From the cell containing the given text, extract its center point as (X, Y) coordinate. 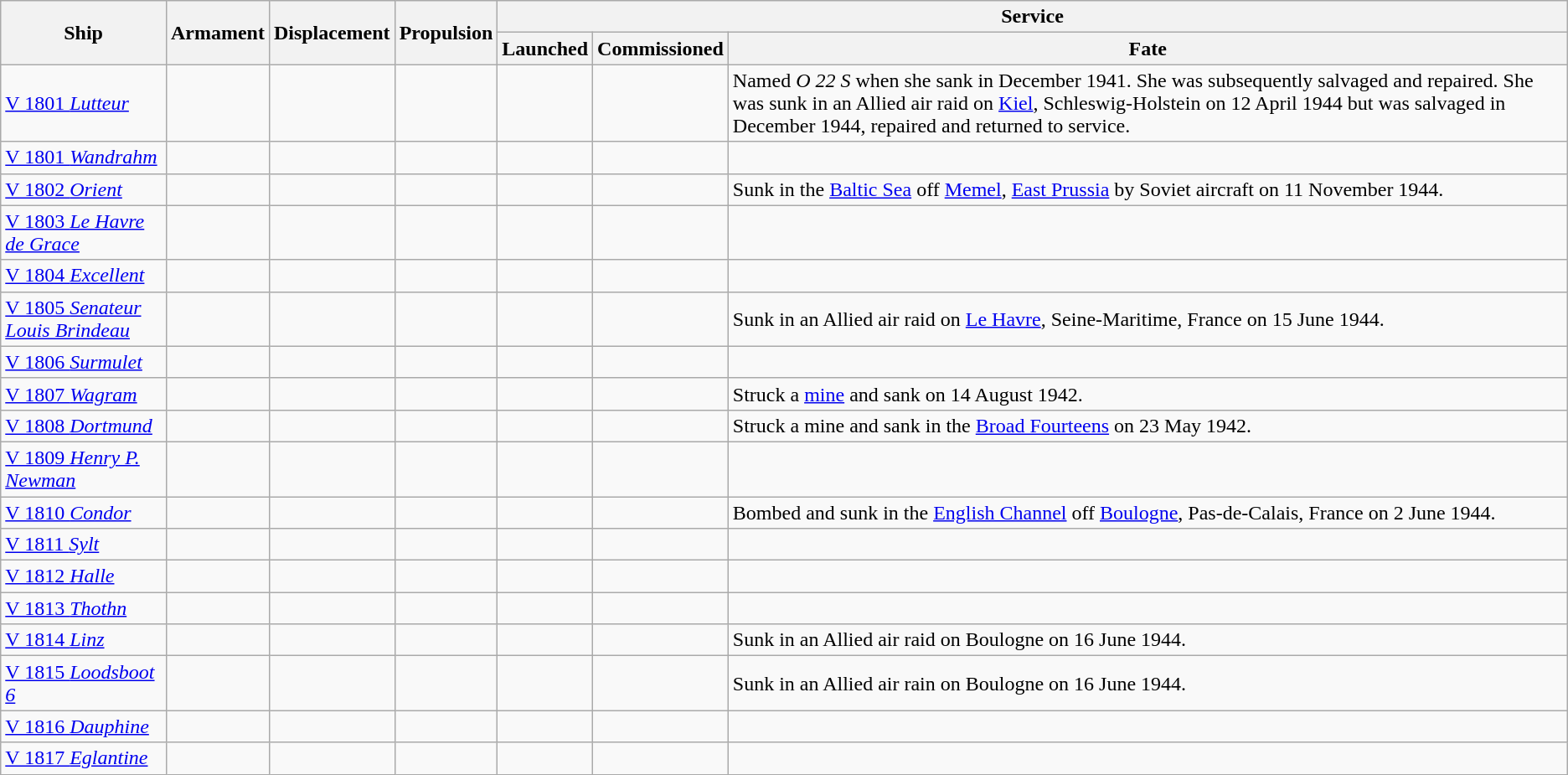
V 1814 Linz (84, 640)
V 1813 Thothn (84, 608)
V 1816 Dauphine (84, 726)
V 1812 Halle (84, 576)
V 1806 Surmulet (84, 362)
V 1805 Senateur Louis Brindeau (84, 318)
V 1811 Sylt (84, 545)
V 1801 Lutteur (84, 103)
V 1804 Excellent (84, 276)
V 1815 Loodsboot 6 (84, 684)
Sunk in an Allied air raid on Le Havre, Seine-Maritime, France on 15 June 1944. (1148, 318)
Launched (545, 49)
V 1803 Le Havre de Grace (84, 233)
Propulsion (446, 33)
Armament (218, 33)
V 1809 Henry P. Newman (84, 469)
Ship (84, 33)
V 1810 Condor (84, 512)
V 1807 Wagram (84, 394)
V 1802 Orient (84, 189)
V 1808 Dortmund (84, 426)
Sunk in an Allied air raid on Boulogne on 16 June 1944. (1148, 640)
Service (1032, 17)
Sunk in an Allied air rain on Boulogne on 16 June 1944. (1148, 684)
Struck a mine and sank on 14 August 1942. (1148, 394)
Displacement (332, 33)
Fate (1148, 49)
Bombed and sunk in the English Channel off Boulogne, Pas-de-Calais, France on 2 June 1944. (1148, 512)
Struck a mine and sank in the Broad Fourteens on 23 May 1942. (1148, 426)
V 1817 Eglantine (84, 758)
V 1801 Wandrahm (84, 158)
Commissioned (661, 49)
Sunk in the Baltic Sea off Memel, East Prussia by Soviet aircraft on 11 November 1944. (1148, 189)
